From the cell containing the given text, extract its center point as (X, Y) coordinate. 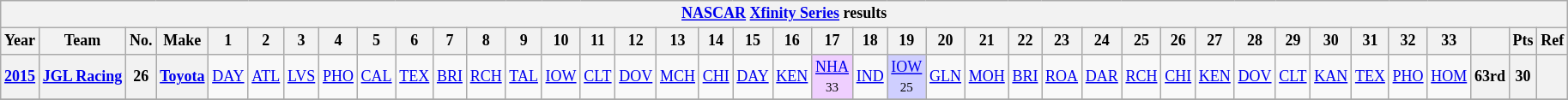
Year (21, 41)
31 (1371, 41)
17 (832, 41)
Toyota (182, 77)
JGL Racing (82, 77)
IOW (561, 77)
8 (486, 41)
27 (1215, 41)
1 (228, 41)
No. (141, 41)
5 (376, 41)
32 (1408, 41)
LVS (302, 77)
29 (1293, 41)
Team (82, 41)
13 (678, 41)
22 (1025, 41)
2015 (21, 77)
IOW25 (906, 77)
15 (753, 41)
21 (987, 41)
16 (792, 41)
4 (338, 41)
Pts (1523, 41)
IND (870, 77)
KAN (1331, 77)
DAR (1102, 77)
NASCAR Xfinity Series results (784, 14)
NHA33 (832, 77)
TAL (524, 77)
11 (597, 41)
3 (302, 41)
23 (1062, 41)
20 (946, 41)
7 (450, 41)
25 (1141, 41)
63rd (1490, 77)
24 (1102, 41)
33 (1449, 41)
2 (266, 41)
GLN (946, 77)
6 (415, 41)
12 (636, 41)
ROA (1062, 77)
Make (182, 41)
14 (716, 41)
9 (524, 41)
HOM (1449, 77)
18 (870, 41)
28 (1255, 41)
MOH (987, 77)
CAL (376, 77)
ATL (266, 77)
MCH (678, 77)
19 (906, 41)
10 (561, 41)
Ref (1553, 41)
